Determine the (X, Y) coordinate at the center of the cell enclosing the given text.  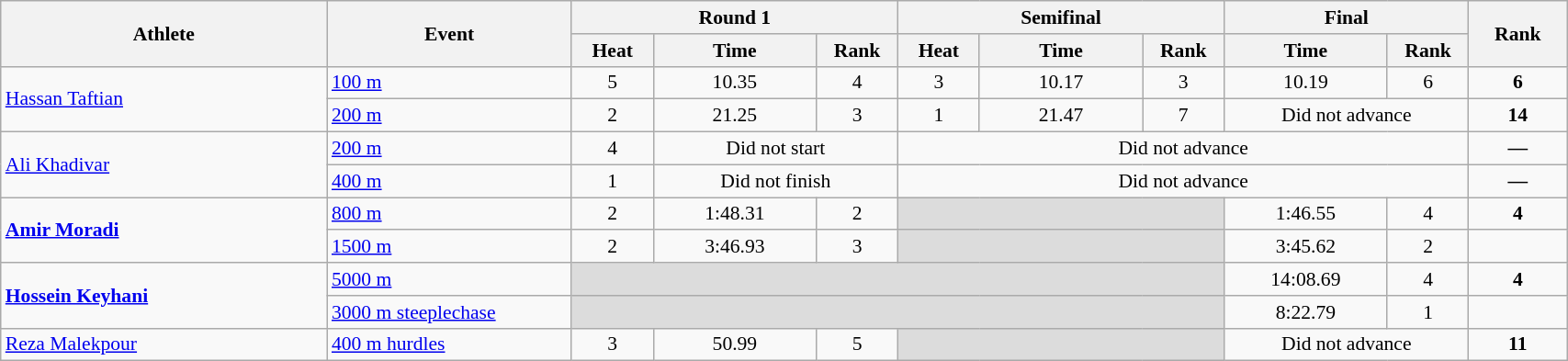
Hassan Taftian (164, 99)
Did not finish (775, 181)
800 m (449, 214)
Semifinal (1060, 17)
Final (1347, 17)
Athlete (164, 33)
1500 m (449, 247)
3:46.93 (735, 247)
Ali Khadivar (164, 165)
21.25 (735, 116)
Round 1 (735, 17)
3:45.62 (1306, 247)
3000 m steeplechase (449, 312)
10.35 (735, 83)
5000 m (449, 279)
10.17 (1061, 83)
100 m (449, 83)
Event (449, 33)
Reza Malekpour (164, 344)
14 (1517, 116)
11 (1517, 344)
Hossein Keyhani (164, 296)
7 (1183, 116)
14:08.69 (1306, 279)
Amir Moradi (164, 230)
50.99 (735, 344)
10.19 (1306, 83)
1:46.55 (1306, 214)
400 m hurdles (449, 344)
1:48.31 (735, 214)
Did not start (775, 149)
21.47 (1061, 116)
400 m (449, 181)
8:22.79 (1306, 312)
